Detect which cell encompasses the target text, then output its (x, y) center coordinate. 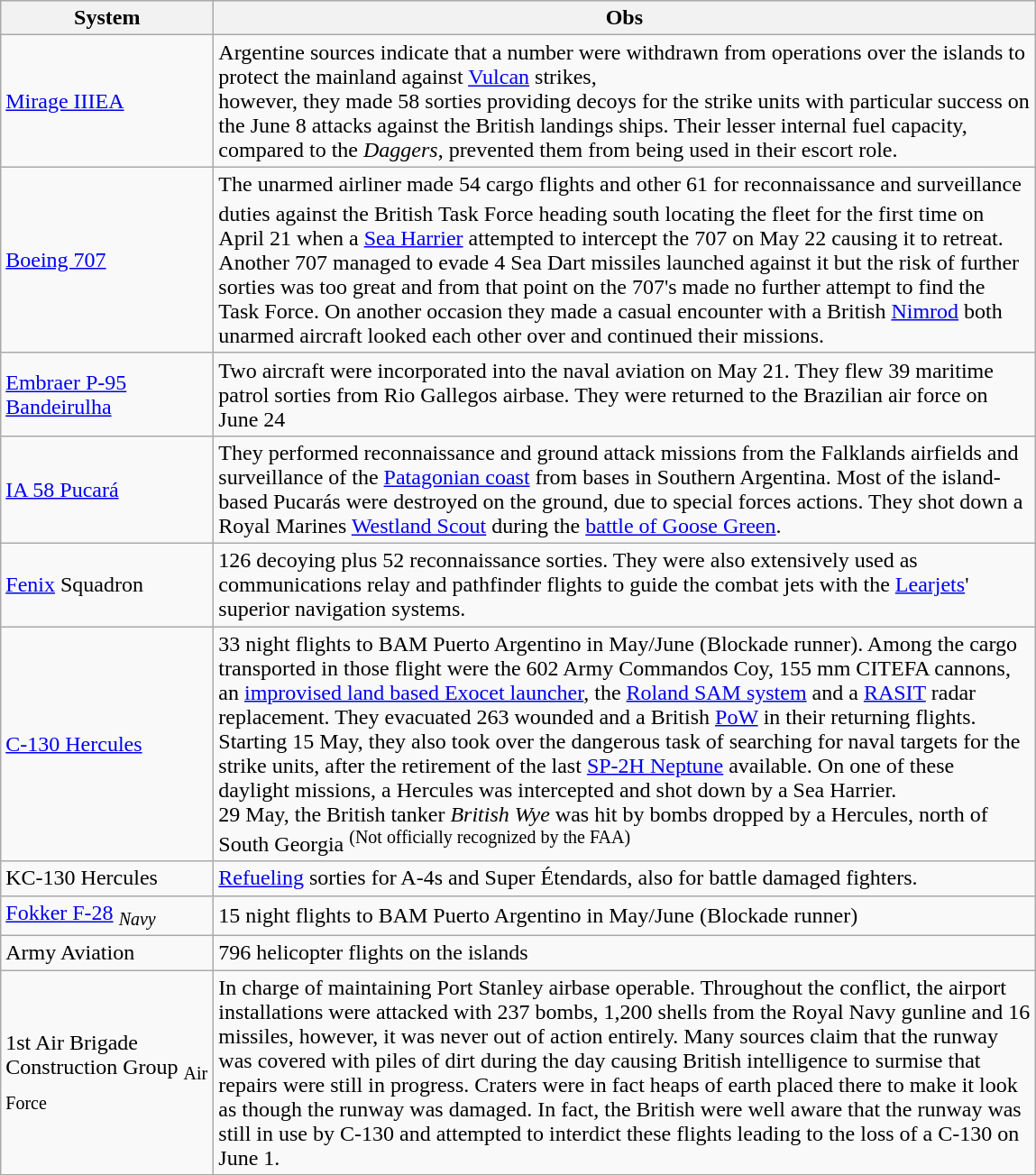
Fokker F-28 Navy (107, 915)
Army Aviation (107, 953)
1st Air Brigade Construction Group Air Force (107, 1073)
Boeing 707 (107, 260)
796 helicopter flights on the islands (624, 953)
15 night flights to BAM Puerto Argentino in May/June (Blockade runner) (624, 915)
Mirage IIIEA (107, 101)
IA 58 Pucará (107, 489)
C-130 Hercules (107, 745)
Refueling sorties for A-4s and Super Étendards, also for battle damaged fighters. (624, 878)
KC-130 Hercules (107, 878)
Embraer P-95 Bandeirulha (107, 394)
System (107, 18)
Obs (624, 18)
Fenix Squadron (107, 585)
